Scan for the cell matching the given text and deliver its (X, Y) coordinate at center. 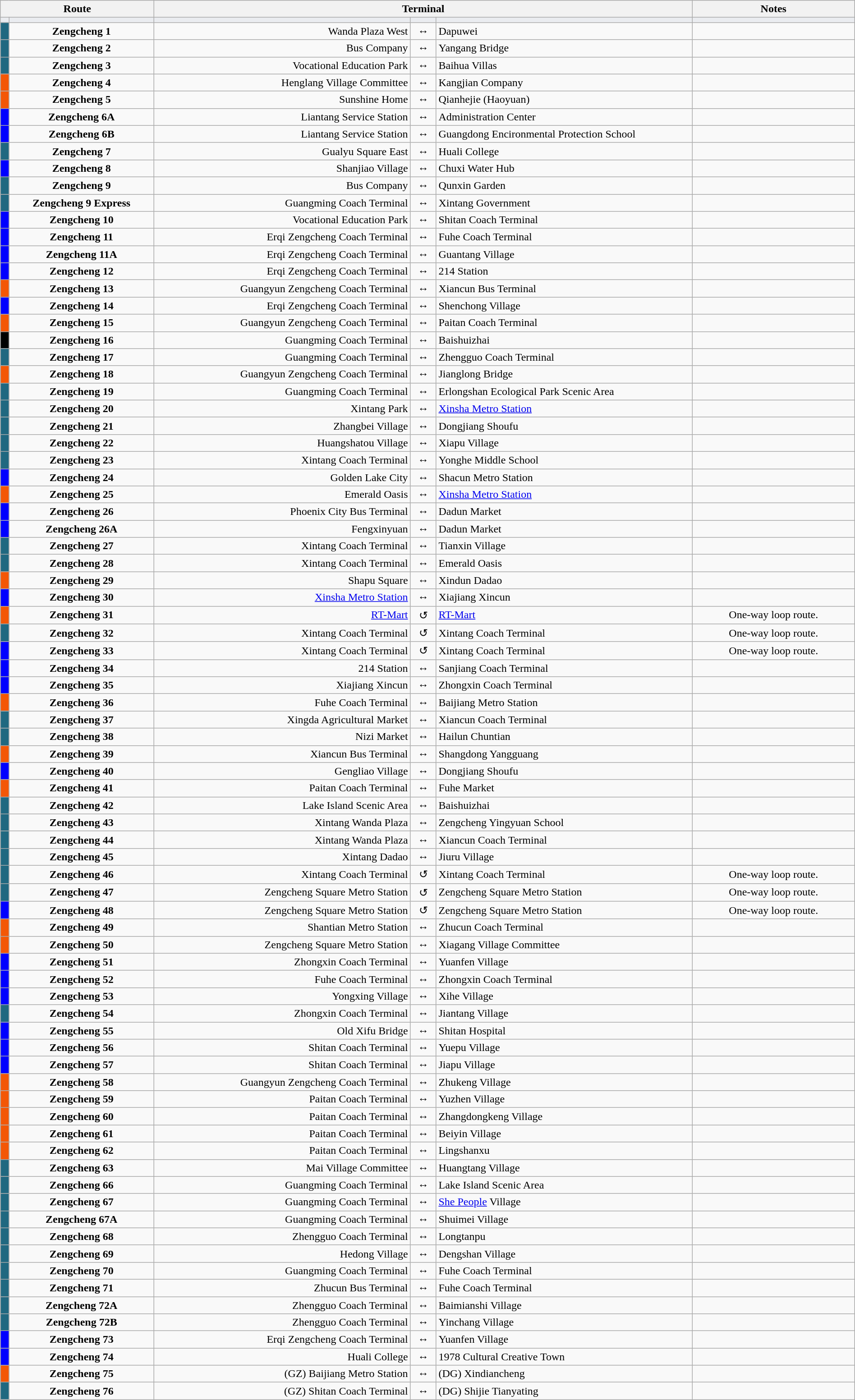
Jiantang Village (564, 1013)
Zengcheng 35 (82, 685)
Guantang Village (564, 254)
Zengcheng 62 (82, 1151)
Shapu Square (282, 580)
Xintang Government (564, 202)
Zengcheng 37 (82, 720)
Zengcheng 14 (82, 306)
Zengcheng 73 (82, 1340)
Zengcheng 53 (82, 996)
Zengcheng 10 (82, 220)
She People Village (564, 1202)
(GZ) Baijiang Metro Station (282, 1374)
Henglang Village Committee (282, 83)
Tianxin Village (564, 546)
Yuzhen Village (564, 1099)
Zengcheng 60 (82, 1116)
Qunxin Garden (564, 185)
Wanda Plaza West (282, 31)
Zengcheng 41 (82, 788)
Zengcheng 66 (82, 1185)
Zengcheng 68 (82, 1236)
(DG) Xindiancheng (564, 1374)
Route (78, 9)
Zengcheng 4 (82, 83)
Zengcheng 16 (82, 340)
Dengshan Village (564, 1253)
Xiapu Village (564, 443)
Zengcheng 19 (82, 391)
Zengcheng 52 (82, 979)
Shacun Metro Station (564, 477)
Xintang Dadao (282, 857)
Zengcheng 63 (82, 1168)
Zengcheng 43 (82, 822)
Zengcheng 76 (82, 1391)
Zengcheng 32 (82, 633)
Beiyin Village (564, 1134)
Administration Center (564, 117)
Zengcheng 56 (82, 1048)
Zengcheng 57 (82, 1065)
Nizi Market (282, 737)
Zengcheng 58 (82, 1082)
Guangdong Encironmental Protection School (564, 134)
Zengcheng 59 (82, 1099)
Zengcheng 5 (82, 100)
Old Xifu Bridge (282, 1030)
Zengcheng Yingyuan School (564, 822)
Shantian Metro Station (282, 927)
Zhukeng Village (564, 1082)
Zengcheng 6A (82, 117)
Zengcheng 42 (82, 805)
Hailun Chuntian (564, 737)
Shangdong Yangguang (564, 754)
Zengcheng 18 (82, 374)
Zengcheng 13 (82, 289)
Jianglong Bridge (564, 374)
Huangshatou Village (282, 443)
Zengcheng 21 (82, 426)
Zengcheng 49 (82, 927)
Zengcheng 9 (82, 185)
Zengcheng 46 (82, 874)
Jiapu Village (564, 1065)
Zengcheng 11A (82, 254)
Dapuwei (564, 31)
Baijiang Metro Station (564, 702)
Zengcheng 51 (82, 962)
Zengcheng 69 (82, 1253)
Kangjian Company (564, 83)
Zengcheng 44 (82, 840)
Notes (773, 9)
Zengcheng 31 (82, 615)
Mai Village Committee (282, 1168)
Xintang Park (282, 409)
Zengcheng 7 (82, 151)
Zengcheng 48 (82, 910)
Zengcheng 17 (82, 357)
Xihe Village (564, 996)
Phoenix City Bus Terminal (282, 512)
Xingda Agricultural Market (282, 720)
Zengcheng 74 (82, 1357)
Zengcheng 28 (82, 563)
Zhangbei Village (282, 426)
Zengcheng 24 (82, 477)
(DG) Shijie Tianyating (564, 1391)
Zengcheng 29 (82, 580)
Zengcheng 23 (82, 460)
Zhucun Bus Terminal (282, 1288)
Zengcheng 72B (82, 1322)
Fengxinyuan (282, 529)
Zengcheng 25 (82, 495)
Zengcheng 15 (82, 323)
Shitan Hospital (564, 1030)
Zengcheng 36 (82, 702)
Zengcheng 67A (82, 1219)
Xiagang Village Committee (564, 945)
Yonghe Middle School (564, 460)
Zhangdongkeng Village (564, 1116)
Zengcheng 22 (82, 443)
Zengcheng 26 (82, 512)
Yongxing Village (282, 996)
Zengcheng 2 (82, 48)
Yuepu Village (564, 1048)
(GZ) Shitan Coach Terminal (282, 1391)
Terminal (423, 9)
Zengcheng 54 (82, 1013)
Chuxi Water Hub (564, 168)
Yangang Bridge (564, 48)
Zengcheng 38 (82, 737)
Golden Lake City (282, 477)
Zengcheng 26A (82, 529)
Zengcheng 8 (82, 168)
Zengcheng 30 (82, 597)
Baihua Villas (564, 65)
Xindun Dadao (564, 580)
Shanjiao Village (282, 168)
Zengcheng 39 (82, 754)
Zengcheng 33 (82, 651)
Zengcheng 71 (82, 1288)
Zengcheng 20 (82, 409)
Fuhe Market (564, 788)
Zengcheng 9 Express (82, 202)
Zengcheng 70 (82, 1271)
Huangtang Village (564, 1168)
Erlongshan Ecological Park Scenic Area (564, 391)
Zengcheng 50 (82, 945)
Zhucun Coach Terminal (564, 927)
Sunshine Home (282, 100)
Qianhejie (Haoyuan) (564, 100)
Gualyu Square East (282, 151)
Zengcheng 1 (82, 31)
Zengcheng 6B (82, 134)
Zengcheng 12 (82, 271)
Zengcheng 11 (82, 237)
Baimianshi Village (564, 1305)
Zengcheng 61 (82, 1134)
Zengcheng 40 (82, 771)
Zengcheng 67 (82, 1202)
Sanjiang Coach Terminal (564, 668)
Yinchang Village (564, 1322)
Zengcheng 45 (82, 857)
Gengliao Village (282, 771)
Zengcheng 34 (82, 668)
Longtanpu (564, 1236)
Zengcheng 55 (82, 1030)
Zengcheng 47 (82, 892)
Zengcheng 27 (82, 546)
Shenchong Village (564, 306)
Zengcheng 72A (82, 1305)
Shuimei Village (564, 1219)
Zengcheng 75 (82, 1374)
Zengcheng 3 (82, 65)
Lingshanxu (564, 1151)
Jiuru Village (564, 857)
1978 Cultural Creative Town (564, 1357)
Hedong Village (282, 1253)
